Detect which cell encompasses the target text, then output its (X, Y) center coordinate. 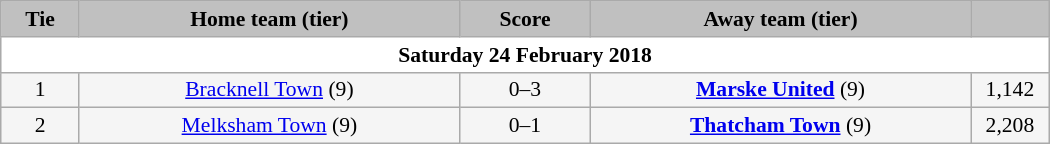
Melksham Town (9) (269, 126)
Thatcham Town (9) (781, 126)
Tie (40, 19)
0–1 (524, 126)
Saturday 24 February 2018 (525, 55)
Bracknell Town (9) (269, 90)
2 (40, 126)
2,208 (1010, 126)
Marske United (9) (781, 90)
Home team (tier) (269, 19)
Away team (tier) (781, 19)
1 (40, 90)
0–3 (524, 90)
Score (524, 19)
1,142 (1010, 90)
